Identify which cell holds the provided text, then report its [X, Y] central coordinate. 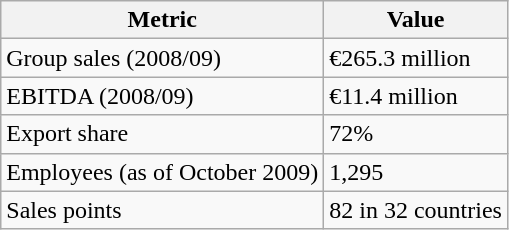
Group sales (2008/09) [162, 58]
Metric [162, 20]
Employees (as of October 2009) [162, 172]
Export share [162, 134]
€265.3 million [416, 58]
€11.4 million [416, 96]
82 in 32 countries [416, 210]
EBITDA (2008/09) [162, 96]
1,295 [416, 172]
Value [416, 20]
Sales points [162, 210]
72% [416, 134]
